For the text-containing cell, return its midpoint in [x, y] coordinate format. 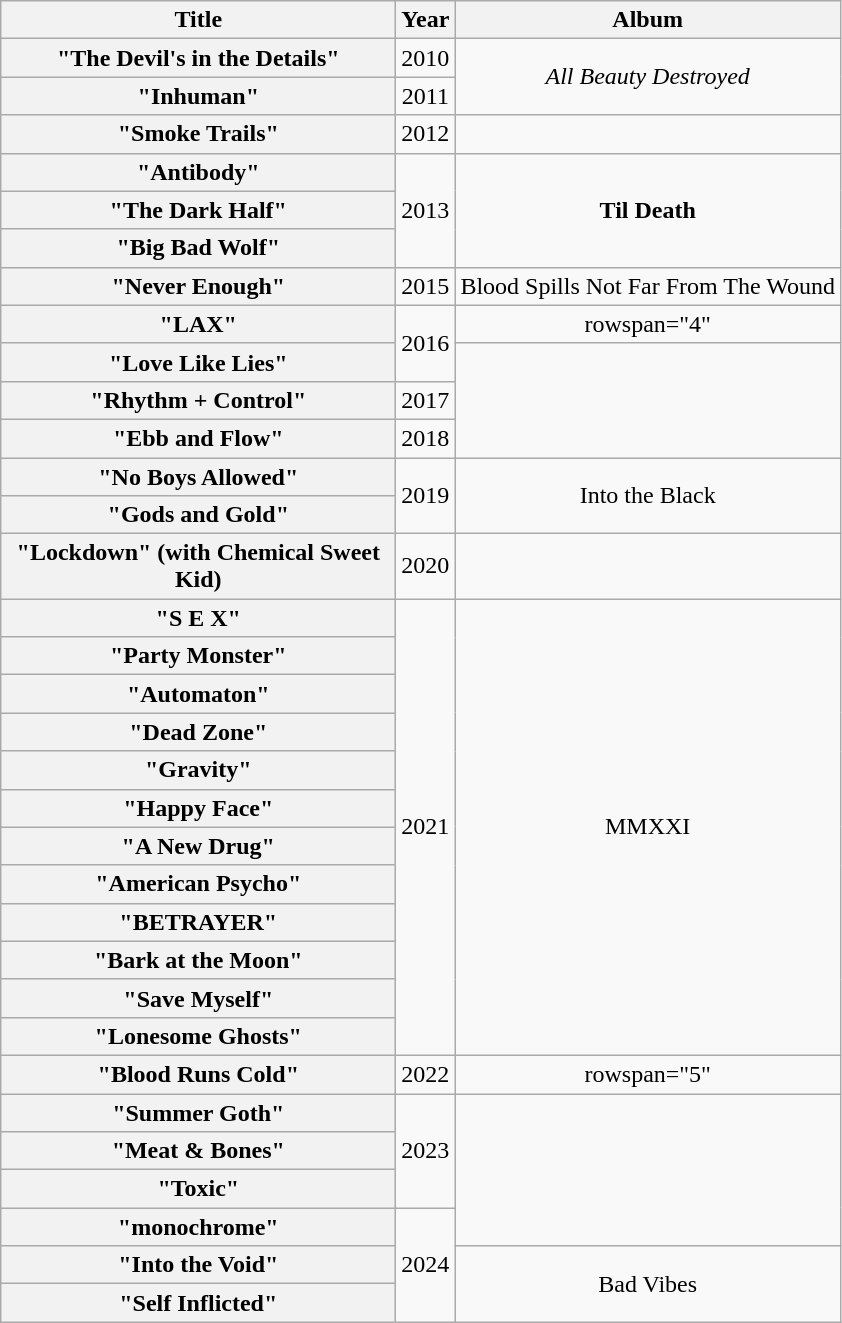
"Gravity" [198, 770]
"Save Myself" [198, 998]
2018 [426, 438]
"Self Inflicted" [198, 1303]
"monochrome" [198, 1227]
"Automaton" [198, 694]
"Bark at the Moon" [198, 960]
"A New Drug" [198, 846]
"S E X" [198, 618]
"Party Monster" [198, 656]
rowspan="4" [648, 324]
"Into the Void" [198, 1265]
"Gods and Gold" [198, 515]
2012 [426, 134]
"LAX" [198, 324]
"Lockdown" (with Chemical Sweet Kid) [198, 566]
Into the Black [648, 496]
"Inhuman" [198, 96]
2016 [426, 343]
"Lonesome Ghosts" [198, 1036]
2022 [426, 1074]
All Beauty Destroyed [648, 77]
Album [648, 20]
2017 [426, 400]
"No Boys Allowed" [198, 477]
"Rhythm + Control" [198, 400]
"Toxic" [198, 1189]
2013 [426, 210]
"Smoke Trails" [198, 134]
"Love Like Lies" [198, 362]
"Big Bad Wolf" [198, 248]
Til Death [648, 210]
2024 [426, 1265]
"Summer Goth" [198, 1113]
"Dead Zone" [198, 732]
"Happy Face" [198, 808]
Bad Vibes [648, 1284]
2015 [426, 286]
"Ebb and Flow" [198, 438]
Year [426, 20]
MMXXI [648, 828]
"American Psycho" [198, 884]
"The Dark Half" [198, 210]
"Blood Runs Cold" [198, 1074]
"BETRAYER" [198, 922]
Title [198, 20]
Blood Spills Not Far From The Wound [648, 286]
"Antibody" [198, 172]
2011 [426, 96]
"Never Enough" [198, 286]
2010 [426, 58]
rowspan="5" [648, 1074]
2020 [426, 566]
2023 [426, 1151]
2021 [426, 828]
2019 [426, 496]
"The Devil's in the Details" [198, 58]
"Meat & Bones" [198, 1151]
